Provide the [x, y] coordinate of the cell's center where the given text is located.  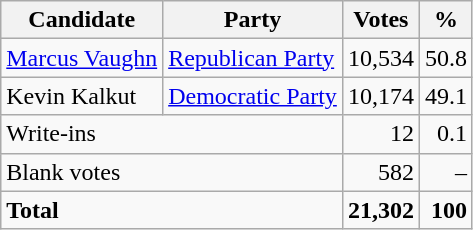
10,174 [380, 96]
21,302 [380, 210]
12 [380, 134]
Kevin Kalkut [82, 96]
Democratic Party [253, 96]
50.8 [446, 58]
100 [446, 210]
Candidate [82, 20]
Votes [380, 20]
582 [380, 172]
Marcus Vaughn [82, 58]
Blank votes [172, 172]
Write-ins [172, 134]
0.1 [446, 134]
% [446, 20]
49.1 [446, 96]
Total [172, 210]
– [446, 172]
Party [253, 20]
Republican Party [253, 58]
10,534 [380, 58]
